Find where the given text appears and provide that cell's center as [x, y] coordinate. 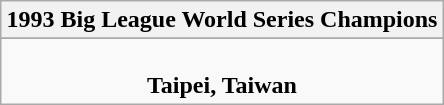
Taipei, Taiwan [222, 72]
1993 Big League World Series Champions [222, 20]
